Locate the cell with the specified text and output its (X, Y) center coordinate. 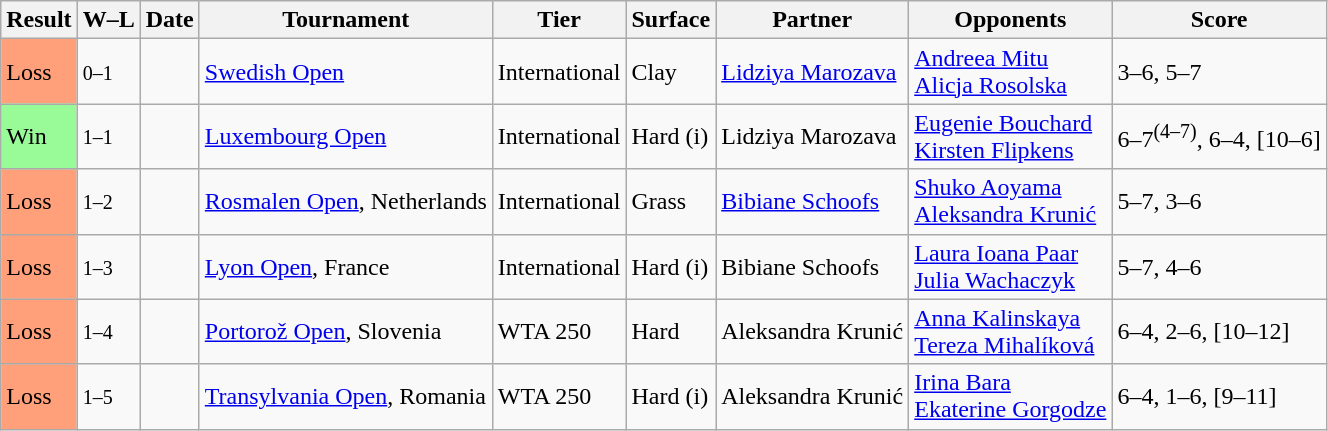
Surface (671, 20)
Shuko Aoyama Aleksandra Krunić (1010, 202)
1–5 (108, 396)
Anna Kalinskaya Tereza Mihalíková (1010, 332)
6–4, 2–6, [10–12] (1219, 332)
Opponents (1010, 20)
W–L (108, 20)
Score (1219, 20)
6–7(4–7), 6–4, [10–6] (1219, 136)
Lyon Open, France (346, 266)
Eugenie Bouchard Kirsten Flipkens (1010, 136)
5–7, 3–6 (1219, 202)
Win (39, 136)
Date (170, 20)
Rosmalen Open, Netherlands (346, 202)
1–2 (108, 202)
6–4, 1–6, [9–11] (1219, 396)
Swedish Open (346, 72)
Andreea Mitu Alicja Rosolska (1010, 72)
Irina Bara Ekaterine Gorgodze (1010, 396)
Tournament (346, 20)
5–7, 4–6 (1219, 266)
1–4 (108, 332)
Clay (671, 72)
Transylvania Open, Romania (346, 396)
0–1 (108, 72)
3–6, 5–7 (1219, 72)
1–1 (108, 136)
Portorož Open, Slovenia (346, 332)
Result (39, 20)
Luxembourg Open (346, 136)
Tier (559, 20)
Hard (671, 332)
Grass (671, 202)
Partner (812, 20)
1–3 (108, 266)
Laura Ioana Paar Julia Wachaczyk (1010, 266)
